Extract the [X, Y] coordinate from the center of the cell holding the provided text.  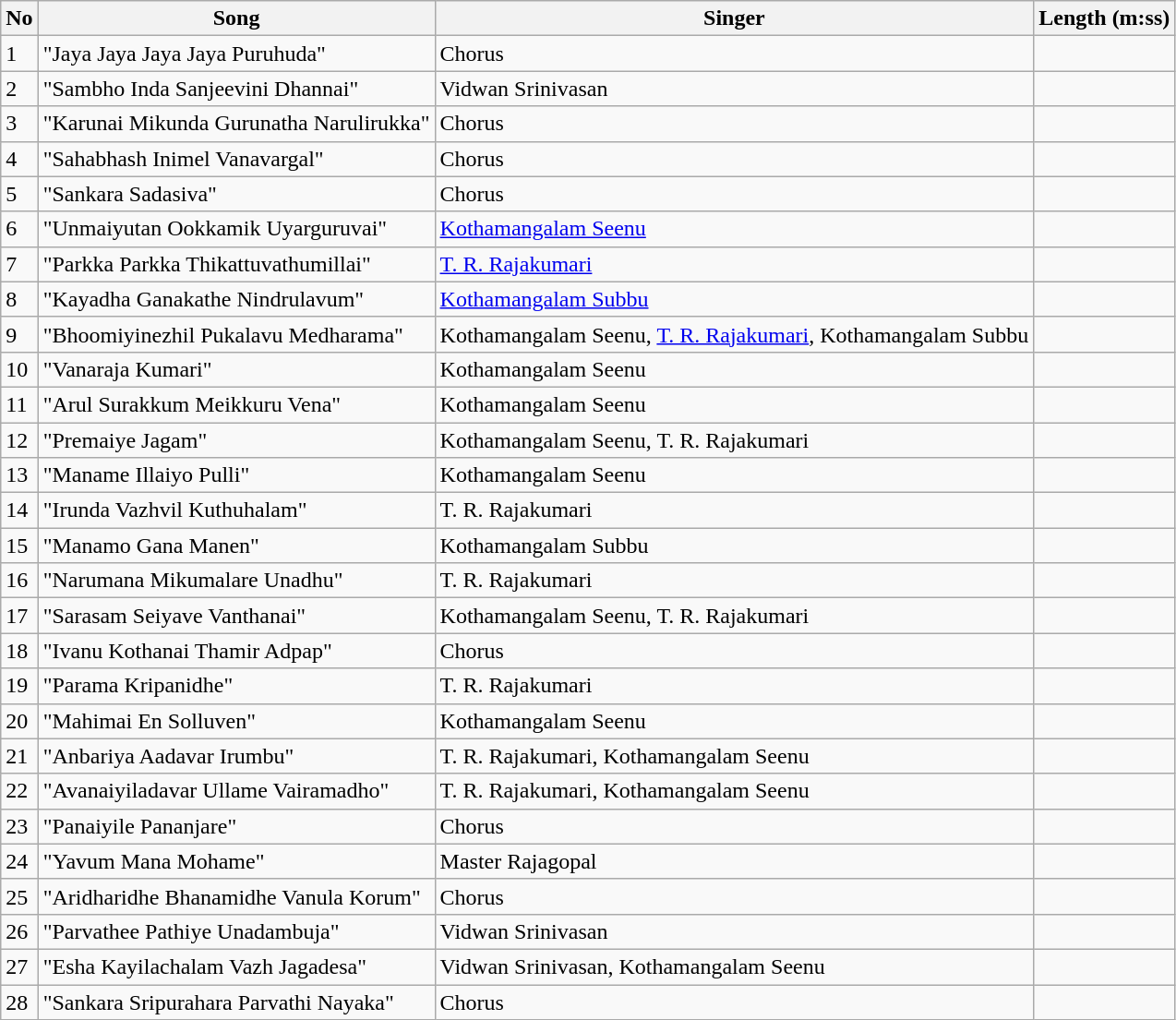
"Sankara Sripurahara Parvathi Nayaka" [236, 1002]
27 [19, 966]
"Arul Surakkum Meikkuru Vena" [236, 404]
"Panaiyile Pananjare" [236, 826]
19 [19, 686]
3 [19, 124]
"Sankara Sadasiva" [236, 194]
"Sahabhash Inimel Vanavargal" [236, 159]
8 [19, 299]
14 [19, 510]
26 [19, 931]
23 [19, 826]
Master Rajagopal [735, 861]
16 [19, 581]
4 [19, 159]
28 [19, 1002]
2 [19, 89]
No [19, 18]
22 [19, 791]
11 [19, 404]
20 [19, 721]
"Narumana Mikumalare Unadhu" [236, 581]
"Parvathee Pathiye Unadambuja" [236, 931]
"Irunda Vazhvil Kuthuhalam" [236, 510]
"Avanaiyiladavar Ullame Vairamadho" [236, 791]
"Parkka Parkka Thikattuvathumillai" [236, 264]
Vidwan Srinivasan, Kothamangalam Seenu [735, 966]
1 [19, 54]
21 [19, 756]
Singer [735, 18]
18 [19, 651]
"Anbariya Aadavar Irumbu" [236, 756]
25 [19, 896]
"Premaiye Jagam" [236, 440]
Length (m:ss) [1104, 18]
13 [19, 475]
6 [19, 229]
10 [19, 369]
9 [19, 334]
"Aridharidhe Bhanamidhe Vanula Korum" [236, 896]
"Sarasam Seiyave Vanthanai" [236, 616]
"Parama Kripanidhe" [236, 686]
"Karunai Mikunda Gurunatha Narulirukka" [236, 124]
12 [19, 440]
24 [19, 861]
"Vanaraja Kumari" [236, 369]
"Bhoomiyinezhil Pukalavu Medharama" [236, 334]
"Jaya Jaya Jaya Jaya Puruhuda" [236, 54]
"Ivanu Kothanai Thamir Adpap" [236, 651]
"Manamo Gana Manen" [236, 546]
Song [236, 18]
"Mahimai En Solluven" [236, 721]
"Esha Kayilachalam Vazh Jagadesa" [236, 966]
"Maname Illaiyo Pulli" [236, 475]
15 [19, 546]
"Yavum Mana Mohame" [236, 861]
7 [19, 264]
5 [19, 194]
"Sambho Inda Sanjeevini Dhannai" [236, 89]
17 [19, 616]
"Kayadha Ganakathe Nindrulavum" [236, 299]
Kothamangalam Seenu, T. R. Rajakumari, Kothamangalam Subbu [735, 334]
"Unmaiyutan Ookkamik Uyarguruvai" [236, 229]
